Return (x, y) of the center of cell containing provided text 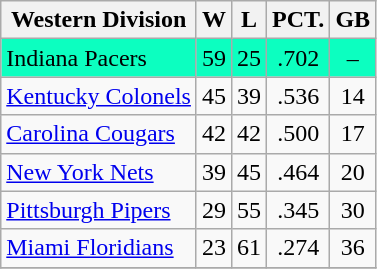
L (250, 20)
Miami Floridians (99, 248)
.500 (298, 134)
Carolina Cougars (99, 134)
.464 (298, 172)
Kentucky Colonels (99, 96)
14 (353, 96)
25 (250, 58)
30 (353, 210)
36 (353, 248)
.274 (298, 248)
Pittsburgh Pipers (99, 210)
W (214, 20)
Indiana Pacers (99, 58)
20 (353, 172)
.345 (298, 210)
.702 (298, 58)
23 (214, 248)
59 (214, 58)
New York Nets (99, 172)
GB (353, 20)
29 (214, 210)
PCT. (298, 20)
Western Division (99, 20)
55 (250, 210)
17 (353, 134)
– (353, 58)
61 (250, 248)
.536 (298, 96)
